Determine the [X, Y] coordinate at the center of the cell enclosing the given text.  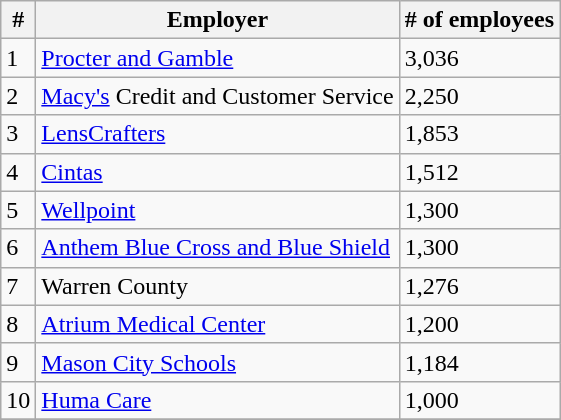
8 [18, 324]
9 [18, 362]
6 [18, 248]
# [18, 20]
Warren County [218, 286]
3 [18, 134]
4 [18, 172]
1,184 [479, 362]
1 [18, 58]
1,853 [479, 134]
Mason City Schools [218, 362]
2 [18, 96]
Anthem Blue Cross and Blue Shield [218, 248]
2,250 [479, 96]
Procter and Gamble [218, 58]
1,276 [479, 286]
Employer [218, 20]
# of employees [479, 20]
1,512 [479, 172]
Atrium Medical Center [218, 324]
Cintas [218, 172]
Huma Care [218, 400]
1,000 [479, 400]
1,200 [479, 324]
3,036 [479, 58]
10 [18, 400]
7 [18, 286]
Macy's Credit and Customer Service [218, 96]
LensCrafters [218, 134]
Wellpoint [218, 210]
5 [18, 210]
